Output the (X, Y) coordinate of the center of the cell containing the given text.  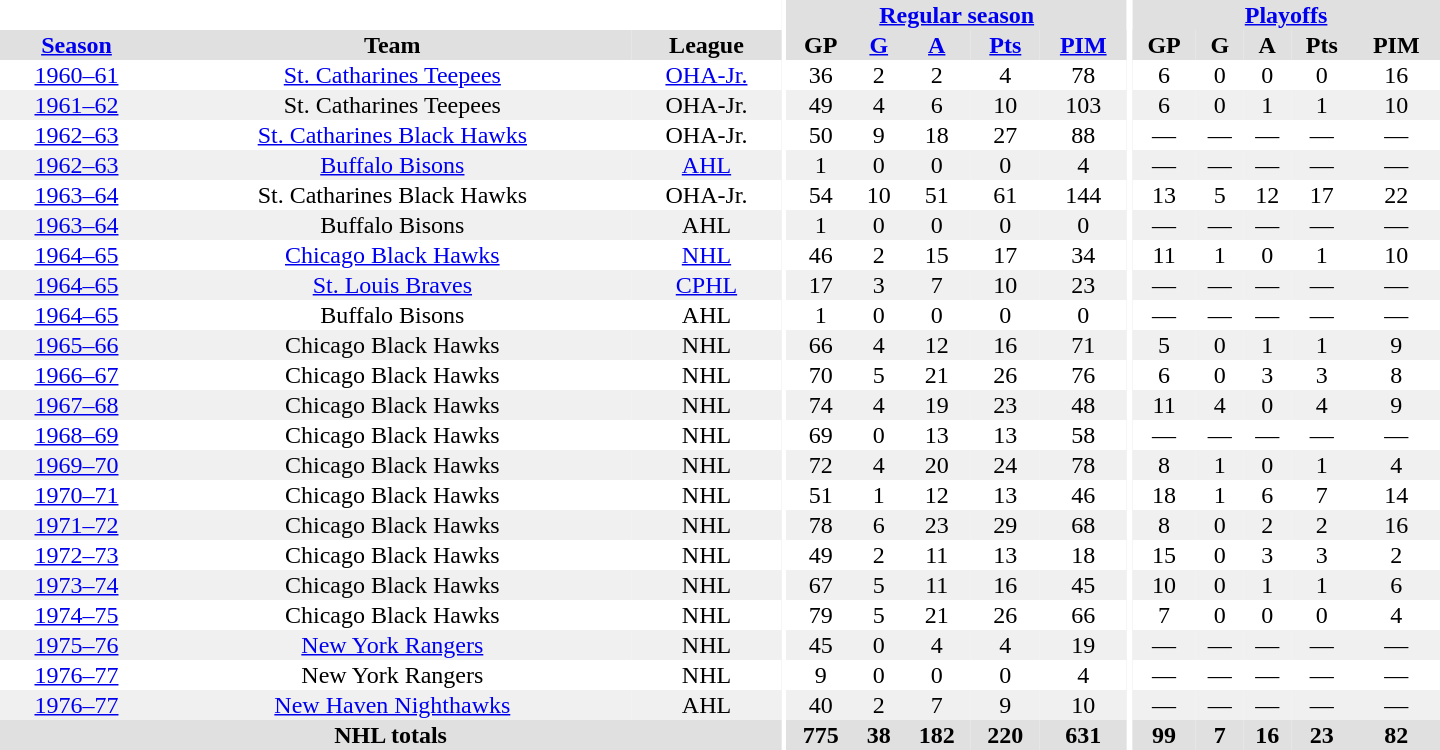
27 (1006, 135)
48 (1084, 405)
775 (820, 735)
79 (820, 615)
54 (820, 195)
74 (820, 405)
58 (1084, 435)
1965–66 (76, 345)
New Haven Nighthawks (392, 705)
69 (820, 435)
36 (820, 75)
103 (1084, 105)
1970–71 (76, 495)
Team (392, 45)
76 (1084, 375)
1974–75 (76, 615)
1961–62 (76, 105)
St. Louis Braves (392, 285)
220 (1006, 735)
Season (76, 45)
NHL totals (390, 735)
Playoffs (1286, 15)
68 (1084, 525)
1967–68 (76, 405)
70 (820, 375)
CPHL (706, 285)
League (706, 45)
20 (936, 465)
99 (1164, 735)
72 (820, 465)
1972–73 (76, 555)
14 (1396, 495)
88 (1084, 135)
1975–76 (76, 645)
182 (936, 735)
1968–69 (76, 435)
67 (820, 585)
82 (1396, 735)
71 (1084, 345)
22 (1396, 195)
144 (1084, 195)
24 (1006, 465)
Regular season (956, 15)
1969–70 (76, 465)
1966–67 (76, 375)
40 (820, 705)
38 (878, 735)
1960–61 (76, 75)
1973–74 (76, 585)
29 (1006, 525)
34 (1084, 255)
61 (1006, 195)
631 (1084, 735)
50 (820, 135)
1971–72 (76, 525)
